From the cell containing the given text, extract its center point as [X, Y] coordinate. 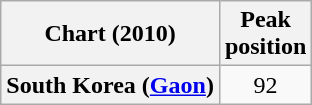
92 [265, 85]
Chart (2010) [110, 34]
South Korea (Gaon) [110, 85]
Peakposition [265, 34]
